Extract the [x, y] coordinate from the center of the cell holding the provided text.  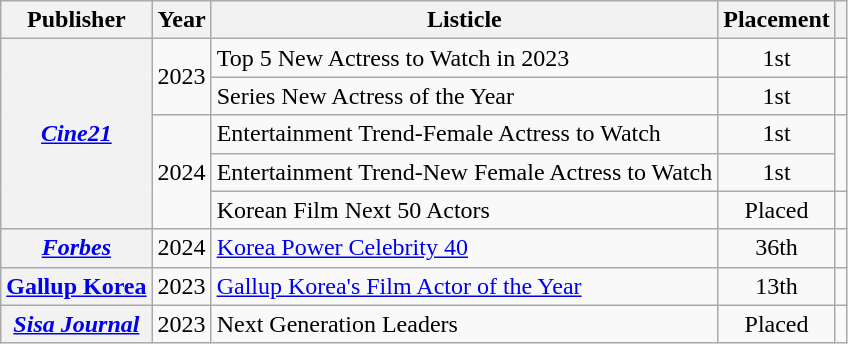
Korea Power Celebrity 40 [464, 248]
Top 5 New Actress to Watch in 2023 [464, 58]
Cine21 [76, 134]
Korean Film Next 50 Actors [464, 210]
Forbes [76, 248]
Gallup Korea's Film Actor of the Year [464, 286]
Listicle [464, 20]
13th [777, 286]
Series New Actress of the Year [464, 96]
Sisa Journal [76, 324]
Year [182, 20]
Placement [777, 20]
Entertainment Trend-New Female Actress to Watch [464, 172]
Publisher [76, 20]
Entertainment Trend-Female Actress to Watch [464, 134]
36th [777, 248]
Next Generation Leaders [464, 324]
Gallup Korea [76, 286]
